Find where the given text appears and provide that cell's center as [X, Y] coordinate. 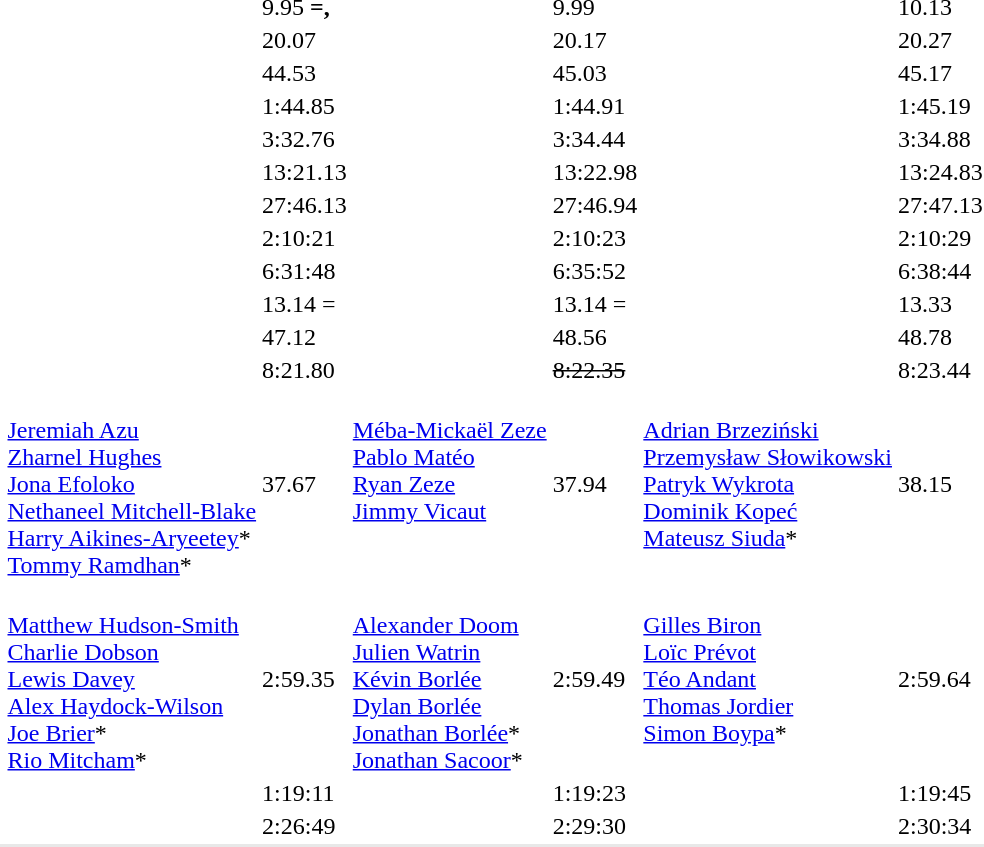
3:32.76 [305, 139]
8:22.35 [595, 370]
Gilles BironLoïc PrévotTéo AndantThomas JordierSimon Boypa* [768, 679]
Matthew Hudson-SmithCharlie DobsonLewis DaveyAlex Haydock-WilsonJoe Brier*Rio Mitcham* [132, 679]
2:59.49 [595, 679]
3:34.44 [595, 139]
6:35:52 [595, 271]
48.56 [595, 337]
13:21.13 [305, 172]
37.94 [595, 484]
6:31:48 [305, 271]
2:10:21 [305, 238]
Adrian BrzezińskiPrzemysław SłowikowskiPatryk WykrotaDominik KopećMateusz Siuda* [768, 484]
1:44.91 [595, 106]
Jeremiah AzuZharnel HughesJona EfolokoNethaneel Mitchell-BlakeHarry Aikines-Aryeetey*Tommy Ramdhan* [132, 484]
1:19:23 [595, 793]
Méba-Mickaël ZezePablo MatéoRyan ZezeJimmy Vicaut [450, 484]
45.03 [595, 73]
20.07 [305, 40]
2:59.35 [305, 679]
Alexander DoomJulien WatrinKévin BorléeDylan BorléeJonathan Borlée*Jonathan Sacoor* [450, 679]
27:46.13 [305, 205]
2:26:49 [305, 826]
2:10:23 [595, 238]
8:21.80 [305, 370]
44.53 [305, 73]
47.12 [305, 337]
2:29:30 [595, 826]
27:46.94 [595, 205]
13:22.98 [595, 172]
37.67 [305, 484]
20.17 [595, 40]
1:44.85 [305, 106]
1:19:11 [305, 793]
